For the text-containing cell, return its midpoint in (x, y) coordinate format. 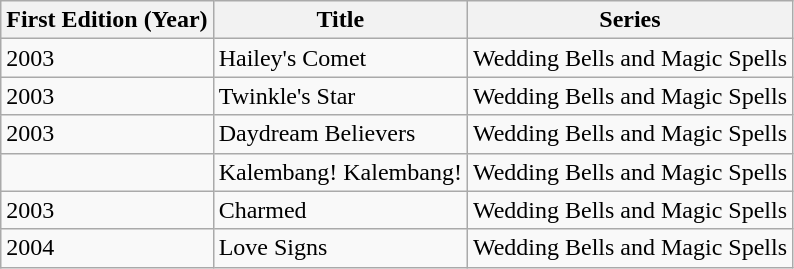
Twinkle's Star (340, 96)
2004 (107, 248)
First Edition (Year) (107, 20)
Love Signs (340, 248)
Title (340, 20)
Hailey's Comet (340, 58)
Kalembang! Kalembang! (340, 172)
Series (630, 20)
Charmed (340, 210)
Daydream Believers (340, 134)
